Determine the (X, Y) coordinate at the center of the cell enclosing the given text.  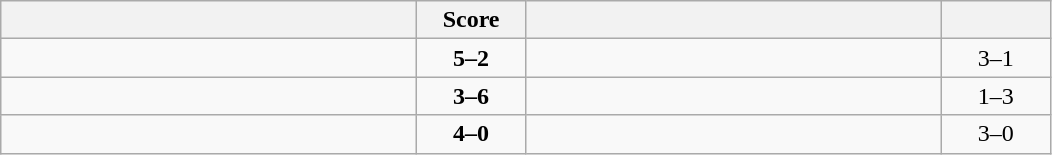
Score (472, 20)
3–0 (996, 134)
4–0 (472, 134)
3–6 (472, 96)
5–2 (472, 58)
1–3 (996, 96)
3–1 (996, 58)
